Extract the (X, Y) coordinate from the center of the cell holding the provided text.  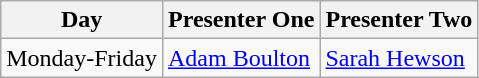
Presenter One (240, 20)
Adam Boulton (240, 58)
Day (82, 20)
Sarah Hewson (399, 58)
Monday-Friday (82, 58)
Presenter Two (399, 20)
